From the cell containing the given text, extract its center point as (x, y) coordinate. 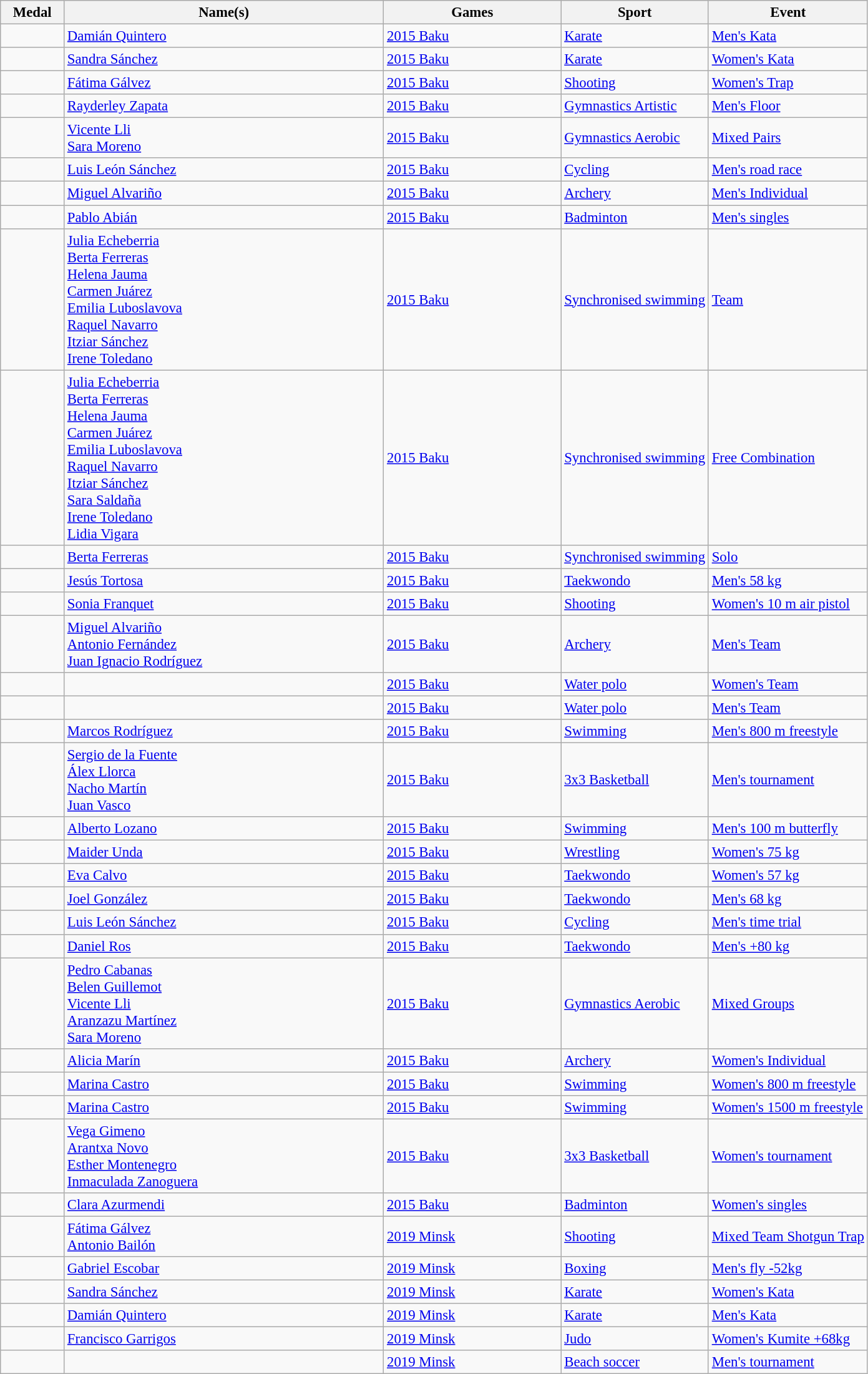
Men's time trial (788, 923)
Jesús Tortosa (224, 580)
Women's 75 kg (788, 852)
Fátima Gálvez Antonio Bailón (224, 1237)
Women's Individual (788, 1060)
Women's singles (788, 1205)
Sport (635, 12)
Joel González (224, 899)
Women's Kumite +68kg (788, 1339)
Mixed Groups (788, 1003)
Men's 58 kg (788, 580)
Miguel Alvariño (224, 193)
Free Combination (788, 458)
Daniel Ros (224, 946)
Wrestling (635, 852)
Women's 10 m air pistol (788, 604)
Men's fly -52kg (788, 1269)
Alicia Marín (224, 1060)
Eva Calvo (224, 875)
Boxing (635, 1269)
Team (788, 300)
Men's 68 kg (788, 899)
Vega Gimeno Arantxa Novo Esther Montenegro Inmaculada Zanoguera (224, 1156)
Men's 100 m butterfly (788, 829)
Women's 800 m freestyle (788, 1084)
Fátima Gálvez (224, 83)
Clara Azurmendi (224, 1205)
Pablo Abián (224, 217)
Berta Ferreras (224, 557)
Women's Team (788, 685)
Julia Echeberria Berta Ferreras Helena Jauma Carmen Juárez Emilia Luboslavova Raquel Navarro Itziar Sánchez Irene Toledano (224, 300)
Games (472, 12)
Solo (788, 557)
Gabriel Escobar (224, 1269)
Maider Unda (224, 852)
Medal (32, 12)
Francisco Garrigos (224, 1339)
Women's Trap (788, 83)
Event (788, 12)
Men's 800 m freestyle (788, 731)
Name(s) (224, 12)
Julia Echeberria Berta Ferreras Helena Jauma Carmen Juárez Emilia Luboslavova Raquel Navarro Itziar Sánchez Sara Saldaña Irene Toledano Lidia Vigara (224, 458)
Women's 1500 m freestyle (788, 1108)
Men's Individual (788, 193)
Gymnastics Artistic (635, 106)
Mixed Pairs (788, 139)
Rayderley Zapata (224, 106)
Mixed Team Shotgun Trap (788, 1237)
Men's singles (788, 217)
Men's Floor (788, 106)
Men's +80 kg (788, 946)
Judo (635, 1339)
Vicente Lli Sara Moreno (224, 139)
Marcos Rodríguez (224, 731)
Pedro Cabanas Belen Guillemot Vicente Lli Aranzazu Martínez Sara Moreno (224, 1003)
Women's 57 kg (788, 875)
Sonia Franquet (224, 604)
Women's tournament (788, 1156)
Alberto Lozano (224, 829)
Beach soccer (635, 1362)
Men's road race (788, 170)
Miguel Alvariño Antonio Fernández Juan Ignacio Rodríguez (224, 644)
Sergio de la Fuente Álex Llorca Nacho Martín Juan Vasco (224, 780)
